Search for the cell housing the specified text and yield its [x, y] center coordinate. 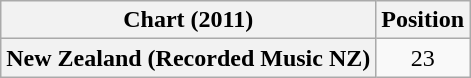
Chart (2011) [188, 20]
Position [423, 20]
23 [423, 58]
New Zealand (Recorded Music NZ) [188, 58]
